Locate the cell with the specified text and output its [x, y] center coordinate. 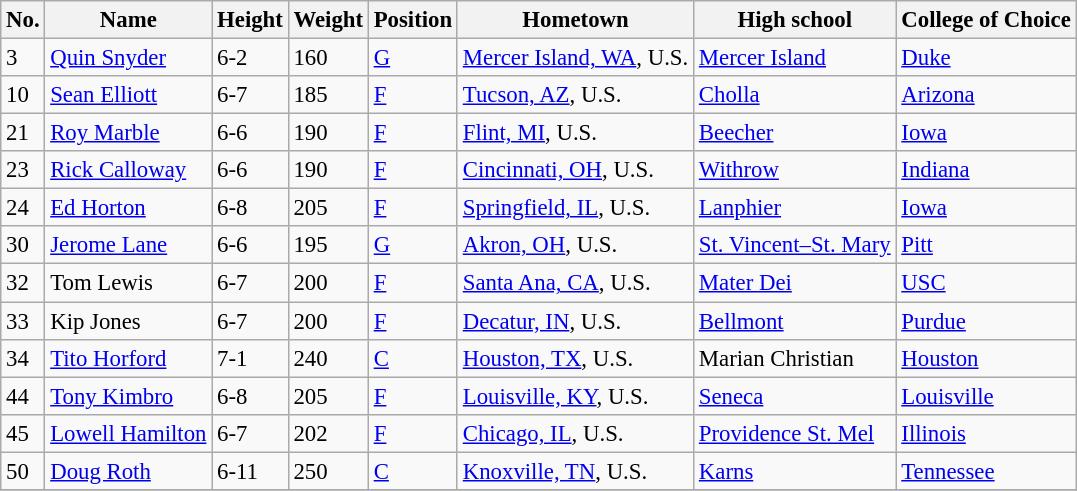
Houston [986, 358]
Tony Kimbro [128, 396]
Houston, TX, U.S. [575, 358]
45 [23, 433]
Akron, OH, U.S. [575, 245]
No. [23, 20]
College of Choice [986, 20]
6-2 [250, 58]
6-11 [250, 471]
195 [328, 245]
Karns [795, 471]
Pitt [986, 245]
50 [23, 471]
Quin Snyder [128, 58]
Tennessee [986, 471]
Lanphier [795, 208]
Springfield, IL, U.S. [575, 208]
7-1 [250, 358]
Seneca [795, 396]
Knoxville, TN, U.S. [575, 471]
Mercer Island [795, 58]
Lowell Hamilton [128, 433]
23 [23, 170]
Withrow [795, 170]
250 [328, 471]
44 [23, 396]
Cincinnati, OH, U.S. [575, 170]
21 [23, 133]
Marian Christian [795, 358]
Doug Roth [128, 471]
Decatur, IN, U.S. [575, 321]
Rick Calloway [128, 170]
Indiana [986, 170]
Duke [986, 58]
240 [328, 358]
Name [128, 20]
Height [250, 20]
Louisville [986, 396]
Purdue [986, 321]
32 [23, 283]
Mater Dei [795, 283]
Arizona [986, 95]
Beecher [795, 133]
3 [23, 58]
30 [23, 245]
10 [23, 95]
Flint, MI, U.S. [575, 133]
USC [986, 283]
24 [23, 208]
Louisville, KY, U.S. [575, 396]
Tom Lewis [128, 283]
Hometown [575, 20]
Weight [328, 20]
Illinois [986, 433]
33 [23, 321]
Providence St. Mel [795, 433]
202 [328, 433]
Tucson, AZ, U.S. [575, 95]
Chicago, IL, U.S. [575, 433]
Ed Horton [128, 208]
Kip Jones [128, 321]
Santa Ana, CA, U.S. [575, 283]
High school [795, 20]
Position [412, 20]
Tito Horford [128, 358]
Cholla [795, 95]
Jerome Lane [128, 245]
34 [23, 358]
Sean Elliott [128, 95]
Bellmont [795, 321]
Roy Marble [128, 133]
160 [328, 58]
185 [328, 95]
Mercer Island, WA, U.S. [575, 58]
St. Vincent–St. Mary [795, 245]
